Find where the given text appears and provide that cell's center as (x, y) coordinate. 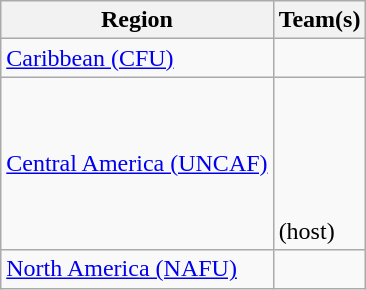
(host) (320, 164)
North America (NAFU) (137, 269)
Region (137, 20)
Caribbean (CFU) (137, 58)
Central America (UNCAF) (137, 164)
Team(s) (320, 20)
